Return the (X, Y) coordinate for the center point of the cell that contains the specified text.  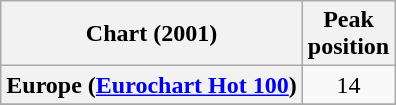
Chart (2001) (152, 34)
Europe (Eurochart Hot 100) (152, 85)
14 (348, 85)
Peakposition (348, 34)
